Output the [X, Y] coordinate of the center of the cell containing the given text.  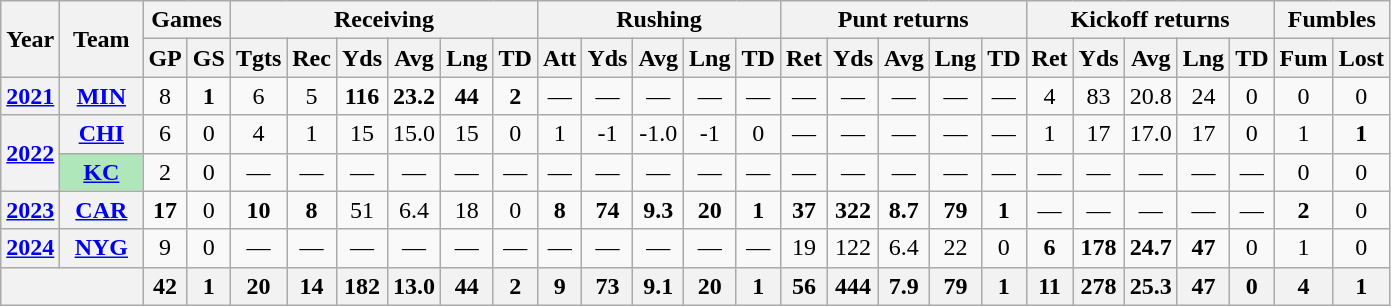
182 [362, 286]
KC [102, 172]
278 [1098, 286]
116 [362, 96]
CHI [102, 134]
37 [804, 210]
Year [30, 39]
83 [1098, 96]
322 [852, 210]
Kickoff returns [1150, 20]
22 [955, 248]
73 [608, 286]
2024 [30, 248]
Punt returns [903, 20]
9.1 [658, 286]
5 [312, 96]
24 [1203, 96]
Games [186, 20]
Att [559, 58]
9.3 [658, 210]
NYG [102, 248]
25.3 [1150, 286]
MIN [102, 96]
18 [467, 210]
15.0 [414, 134]
19 [804, 248]
20.8 [1150, 96]
8.7 [904, 210]
Lost [1361, 58]
10 [258, 210]
-1.0 [658, 134]
23.2 [414, 96]
Fum [1304, 58]
178 [1098, 248]
2021 [30, 96]
122 [852, 248]
42 [165, 286]
CAR [102, 210]
7.9 [904, 286]
Receiving [384, 20]
Fumbles [1332, 20]
74 [608, 210]
444 [852, 286]
GP [165, 58]
17.0 [1150, 134]
Rushing [658, 20]
Tgts [258, 58]
Rec [312, 58]
11 [1050, 286]
56 [804, 286]
2022 [30, 153]
GS [208, 58]
51 [362, 210]
2023 [30, 210]
13.0 [414, 286]
14 [312, 286]
Team [102, 39]
24.7 [1150, 248]
